Pinpoint the cell where the given text exists, returning its [X, Y] midpoint coordinate. 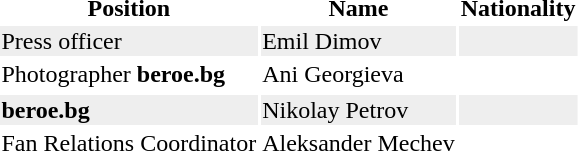
Photographer beroe.bg [129, 74]
Ani Georgieva [359, 74]
Nikolay Petrov [359, 110]
beroe.bg [129, 110]
Press officer [129, 41]
Emil Dimov [359, 41]
